Detect which cell encompasses the target text, then output its [x, y] center coordinate. 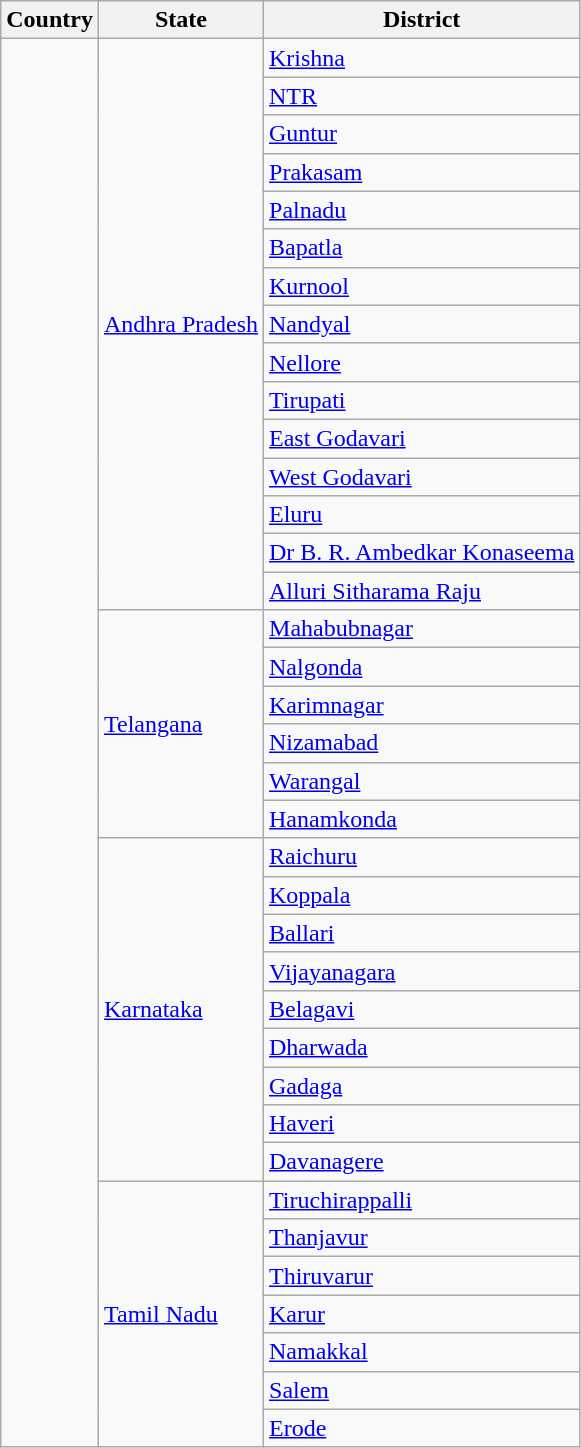
West Godavari [422, 477]
Country [50, 20]
Erode [422, 1428]
Kurnool [422, 286]
Namakkal [422, 1352]
Guntur [422, 134]
Nellore [422, 362]
Nalgonda [422, 667]
Dr B. R. Ambedkar Konaseema [422, 553]
State [180, 20]
NTR [422, 96]
Vijayanagara [422, 971]
Thanjavur [422, 1238]
Hanamkonda [422, 819]
Raichuru [422, 857]
Bapatla [422, 248]
Haveri [422, 1124]
Davanagere [422, 1162]
Eluru [422, 515]
Karur [422, 1314]
Tirupati [422, 400]
Dharwada [422, 1047]
Belagavi [422, 1009]
Alluri Sitharama Raju [422, 591]
East Godavari [422, 438]
Gadaga [422, 1085]
Ballari [422, 933]
Mahabubnagar [422, 629]
Prakasam [422, 172]
Tamil Nadu [180, 1314]
Karnataka [180, 1010]
Koppala [422, 895]
Thiruvarur [422, 1276]
Nandyal [422, 324]
Palnadu [422, 210]
Krishna [422, 58]
Andhra Pradesh [180, 324]
Telangana [180, 724]
Tiruchirappalli [422, 1200]
Nizamabad [422, 743]
Karimnagar [422, 705]
Salem [422, 1390]
District [422, 20]
Warangal [422, 781]
